Output the [X, Y] coordinate of the center of the cell containing the given text.  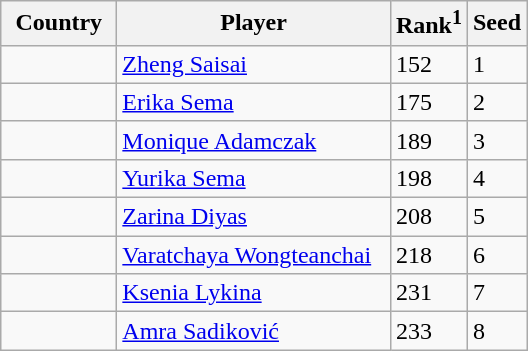
4 [496, 178]
152 [428, 64]
198 [428, 178]
233 [428, 331]
231 [428, 293]
5 [496, 217]
Yurika Sema [254, 178]
Monique Adamczak [254, 140]
1 [496, 64]
3 [496, 140]
Country [59, 24]
Zarina Diyas [254, 217]
Player [254, 24]
Rank1 [428, 24]
2 [496, 102]
Erika Sema [254, 102]
175 [428, 102]
Zheng Saisai [254, 64]
218 [428, 255]
Amra Sadiković [254, 331]
Seed [496, 24]
6 [496, 255]
8 [496, 331]
208 [428, 217]
7 [496, 293]
Ksenia Lykina [254, 293]
189 [428, 140]
Varatchaya Wongteanchai [254, 255]
